Determine the (X, Y) coordinate at the center of the cell enclosing the given text.  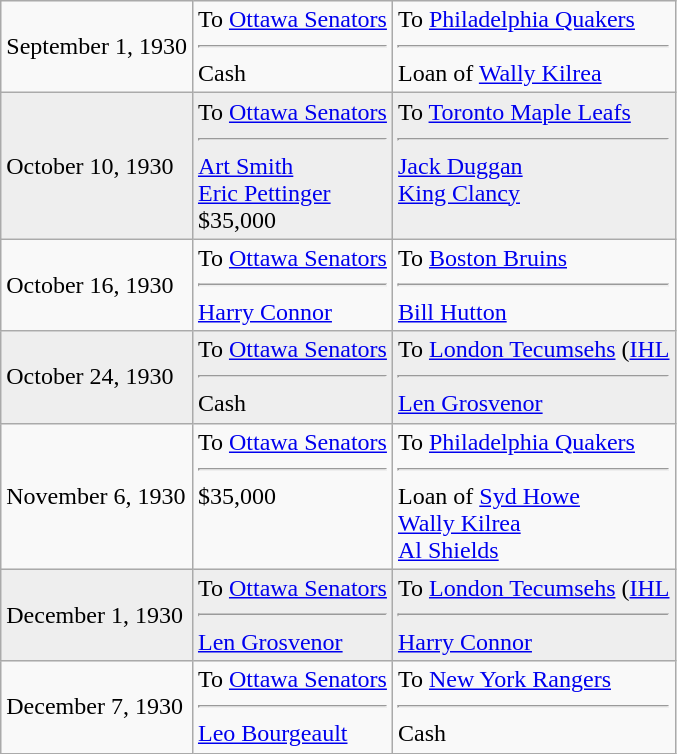
To Philadelphia QuakersLoan of Syd HoweWally KilreaAl Shields (534, 496)
November 6, 1930 (97, 496)
To Ottawa SenatorsLeo Bourgeault (292, 707)
To Ottawa SenatorsHarry Connor (292, 285)
December 1, 1930 (97, 615)
December 7, 1930 (97, 707)
To Boston BruinsBill Hutton (534, 285)
To Toronto Maple LeafsJack DugganKing Clancy (534, 166)
October 10, 1930 (97, 166)
September 1, 1930 (97, 47)
October 16, 1930 (97, 285)
To Ottawa Senators$35,000 (292, 496)
To London Tecumsehs (IHLLen Grosvenor (534, 377)
To Philadelphia QuakersLoan of Wally Kilrea (534, 47)
To Ottawa SenatorsLen Grosvenor (292, 615)
To Ottawa SenatorsArt Smith Eric Pettinger $35,000 (292, 166)
To New York RangersCash (534, 707)
October 24, 1930 (97, 377)
To London Tecumsehs (IHLHarry Connor (534, 615)
